Return (X, Y) of the center of cell containing provided text 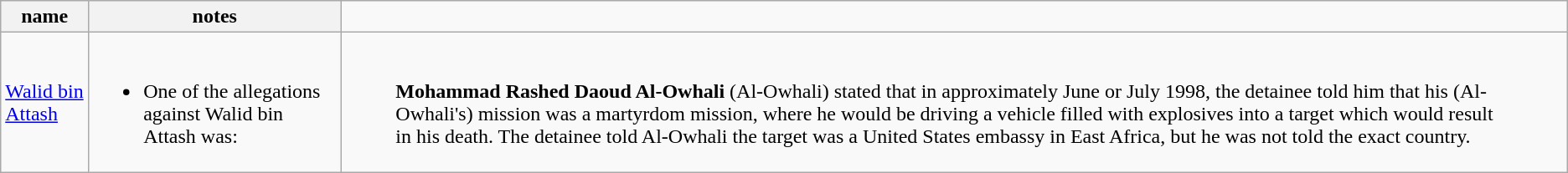
One of the allegations against Walid bin Attash was: (214, 102)
Walid bin Attash (45, 102)
name (45, 17)
notes (214, 17)
